Capture the cell that displays the provided text and extract its [x, y] central coordinate. 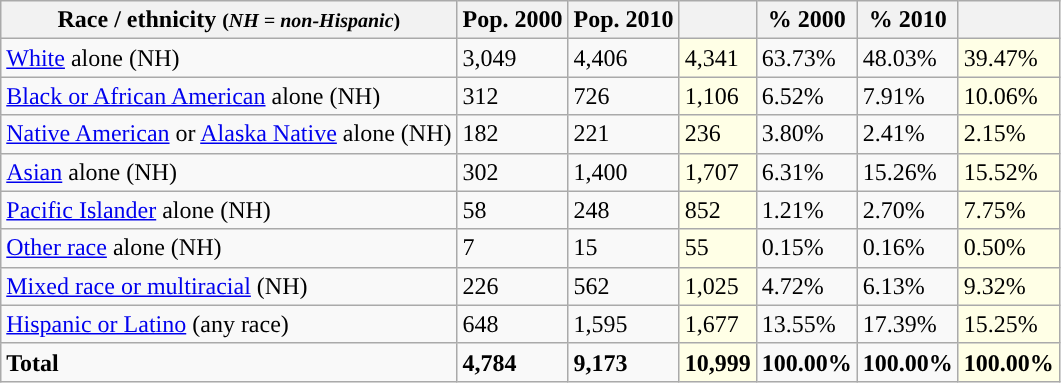
4,406 [624, 58]
312 [512, 96]
852 [718, 210]
Mixed race or multiracial (NH) [229, 286]
221 [624, 134]
0.50% [1008, 248]
1,677 [718, 324]
4.72% [806, 286]
% 2000 [806, 20]
Other race alone (NH) [229, 248]
4,784 [512, 362]
Pop. 2000 [512, 20]
7.75% [1008, 210]
0.16% [908, 248]
Asian alone (NH) [229, 172]
15.52% [1008, 172]
248 [624, 210]
726 [624, 96]
15.26% [908, 172]
1,400 [624, 172]
39.47% [1008, 58]
236 [718, 134]
10,999 [718, 362]
9.32% [1008, 286]
48.03% [908, 58]
182 [512, 134]
Race / ethnicity (NH = non-Hispanic) [229, 20]
4,341 [718, 58]
10.06% [1008, 96]
White alone (NH) [229, 58]
226 [512, 286]
6.52% [806, 96]
55 [718, 248]
15.25% [1008, 324]
Black or African American alone (NH) [229, 96]
2.70% [908, 210]
63.73% [806, 58]
3,049 [512, 58]
Pop. 2010 [624, 20]
2.41% [908, 134]
Total [229, 362]
1,106 [718, 96]
17.39% [908, 324]
302 [512, 172]
6.13% [908, 286]
0.15% [806, 248]
6.31% [806, 172]
1.21% [806, 210]
3.80% [806, 134]
58 [512, 210]
648 [512, 324]
562 [624, 286]
1,025 [718, 286]
15 [624, 248]
7.91% [908, 96]
Native American or Alaska Native alone (NH) [229, 134]
2.15% [1008, 134]
1,707 [718, 172]
1,595 [624, 324]
9,173 [624, 362]
% 2010 [908, 20]
Hispanic or Latino (any race) [229, 324]
Pacific Islander alone (NH) [229, 210]
13.55% [806, 324]
7 [512, 248]
